Locate the cell with the specified text and output its (x, y) center coordinate. 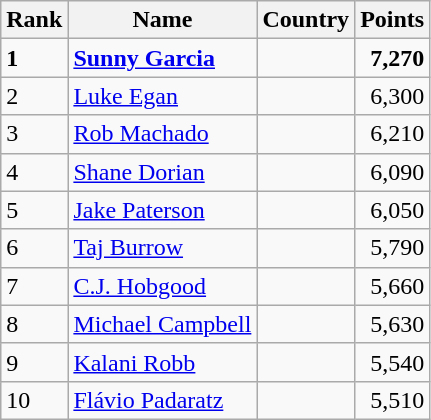
6 (34, 248)
6,090 (392, 172)
1 (34, 58)
Flávio Padaratz (162, 400)
5,660 (392, 286)
5,630 (392, 324)
2 (34, 96)
Taj Burrow (162, 248)
6,300 (392, 96)
Jake Paterson (162, 210)
6,050 (392, 210)
Points (392, 20)
Michael Campbell (162, 324)
Country (306, 20)
5,790 (392, 248)
Kalani Robb (162, 362)
6,210 (392, 134)
5,540 (392, 362)
7 (34, 286)
8 (34, 324)
Sunny Garcia (162, 58)
9 (34, 362)
Luke Egan (162, 96)
3 (34, 134)
5 (34, 210)
Name (162, 20)
5,510 (392, 400)
10 (34, 400)
C.J. Hobgood (162, 286)
Shane Dorian (162, 172)
4 (34, 172)
Rob Machado (162, 134)
Rank (34, 20)
7,270 (392, 58)
